Capture the cell that displays the provided text and extract its (X, Y) central coordinate. 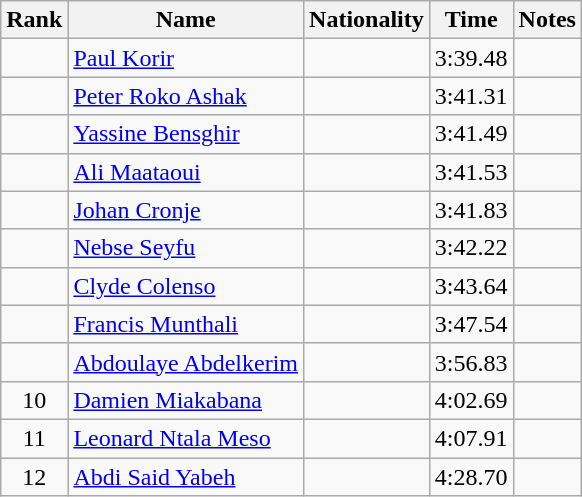
3:41.31 (471, 96)
Time (471, 20)
3:41.83 (471, 210)
3:39.48 (471, 58)
Peter Roko Ashak (186, 96)
4:02.69 (471, 400)
Notes (547, 20)
Rank (34, 20)
Damien Miakabana (186, 400)
Leonard Ntala Meso (186, 438)
Johan Cronje (186, 210)
Abdi Said Yabeh (186, 477)
3:47.54 (471, 324)
Name (186, 20)
3:56.83 (471, 362)
3:41.53 (471, 172)
12 (34, 477)
Nebse Seyfu (186, 248)
3:43.64 (471, 286)
4:28.70 (471, 477)
Ali Maataoui (186, 172)
Clyde Colenso (186, 286)
3:41.49 (471, 134)
Francis Munthali (186, 324)
4:07.91 (471, 438)
10 (34, 400)
Yassine Bensghir (186, 134)
3:42.22 (471, 248)
11 (34, 438)
Paul Korir (186, 58)
Abdoulaye Abdelkerim (186, 362)
Nationality (367, 20)
